For the text-containing cell, return its midpoint in [X, Y] coordinate format. 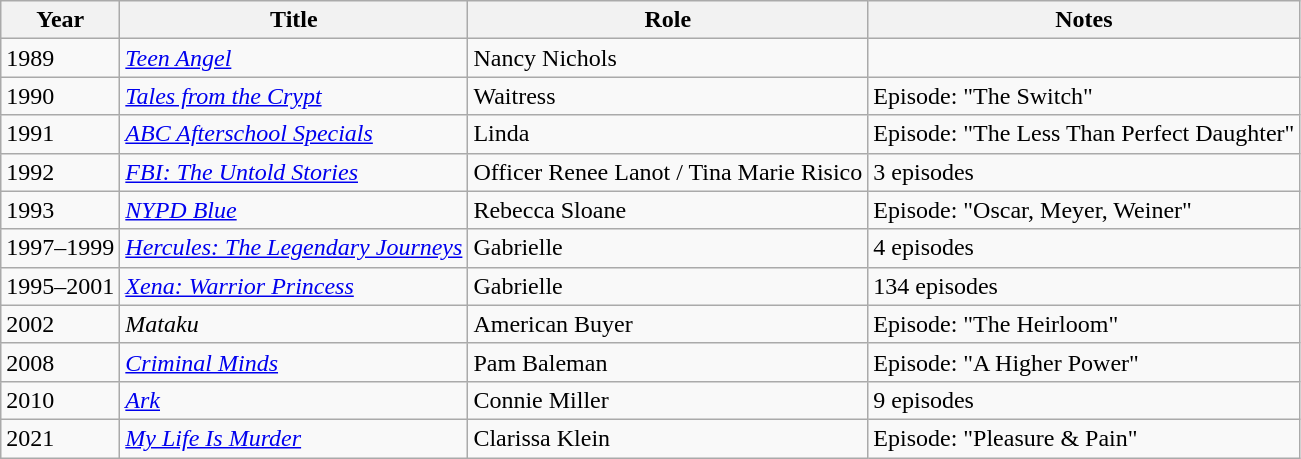
Episode: "Pleasure & Pain" [1084, 438]
2021 [60, 438]
Officer Renee Lanot / Tina Marie Risico [668, 172]
Episode: "The Less Than Perfect Daughter" [1084, 134]
Waitress [668, 96]
3 episodes [1084, 172]
Criminal Minds [294, 362]
Hercules: The Legendary Journeys [294, 248]
1991 [60, 134]
Rebecca Sloane [668, 210]
FBI: The Untold Stories [294, 172]
Role [668, 20]
American Buyer [668, 324]
Linda [668, 134]
2002 [60, 324]
1993 [60, 210]
Mataku [294, 324]
Connie Miller [668, 400]
2008 [60, 362]
NYPD Blue [294, 210]
1995–2001 [60, 286]
ABC Afterschool Specials [294, 134]
Notes [1084, 20]
Nancy Nichols [668, 58]
Episode: "Oscar, Meyer, Weiner" [1084, 210]
Episode: "The Switch" [1084, 96]
Title [294, 20]
134 episodes [1084, 286]
9 episodes [1084, 400]
Episode: "The Heirloom" [1084, 324]
2010 [60, 400]
Year [60, 20]
Ark [294, 400]
Tales from the Crypt [294, 96]
1989 [60, 58]
1992 [60, 172]
1990 [60, 96]
4 episodes [1084, 248]
Episode: "A Higher Power" [1084, 362]
Pam Baleman [668, 362]
Xena: Warrior Princess [294, 286]
My Life Is Murder [294, 438]
Teen Angel [294, 58]
Clarissa Klein [668, 438]
1997–1999 [60, 248]
